Scan for the cell matching the given text and deliver its [X, Y] coordinate at center. 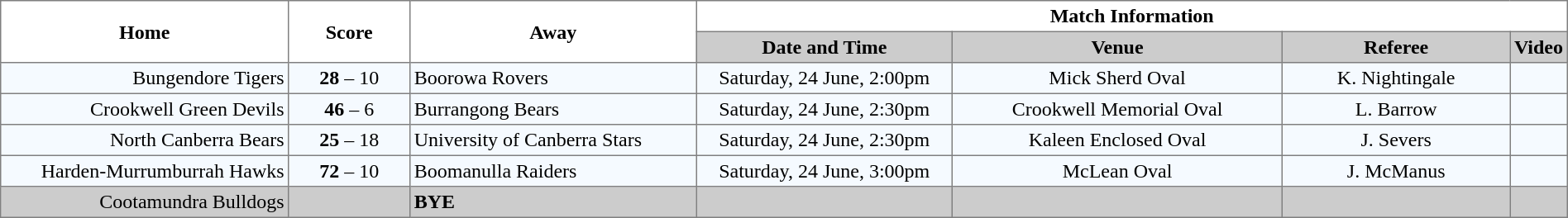
Kaleen Enclosed Oval [1116, 140]
46 – 6 [349, 109]
Crookwell Memorial Oval [1116, 109]
Burrangong Bears [552, 109]
72 – 10 [349, 171]
Date and Time [824, 47]
K. Nightingale [1396, 78]
Harden-Murrumburrah Hawks [145, 171]
Boorowa Rovers [552, 78]
Away [552, 31]
BYE [552, 202]
Saturday, 24 June, 3:00pm [824, 171]
University of Canberra Stars [552, 140]
Home [145, 31]
Venue [1116, 47]
J. McManus [1396, 171]
Saturday, 24 June, 2:00pm [824, 78]
L. Barrow [1396, 109]
McLean Oval [1116, 171]
Cootamundra Bulldogs [145, 202]
J. Severs [1396, 140]
Boomanulla Raiders [552, 171]
Bungendore Tigers [145, 78]
Score [349, 31]
28 – 10 [349, 78]
Referee [1396, 47]
Mick Sherd Oval [1116, 78]
Match Information [1131, 17]
25 – 18 [349, 140]
North Canberra Bears [145, 140]
Video [1539, 47]
Crookwell Green Devils [145, 109]
